Find where the given text appears and provide that cell's center as [x, y] coordinate. 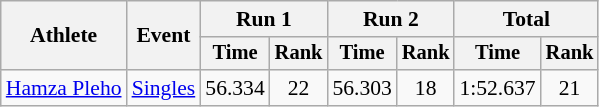
Hamza Pleho [64, 88]
56.334 [234, 88]
Run 2 [390, 19]
Singles [164, 88]
Total [526, 19]
18 [426, 88]
22 [299, 88]
1:52.637 [497, 88]
Run 1 [264, 19]
56.303 [362, 88]
Event [164, 36]
21 [570, 88]
Athlete [64, 36]
